Find where the given text appears and provide that cell's center as [x, y] coordinate. 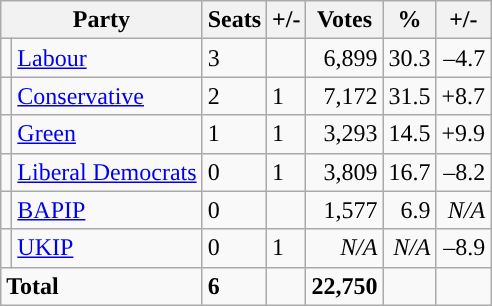
1,577 [344, 210]
UKIP [107, 248]
7,172 [344, 96]
31.5 [410, 96]
2 [234, 96]
22,750 [344, 286]
Green [107, 134]
16.7 [410, 172]
6,899 [344, 58]
14.5 [410, 134]
Labour [107, 58]
Seats [234, 20]
3,809 [344, 172]
6.9 [410, 210]
–8.9 [464, 248]
+9.9 [464, 134]
Party [102, 20]
–8.2 [464, 172]
3,293 [344, 134]
Conservative [107, 96]
3 [234, 58]
Votes [344, 20]
% [410, 20]
30.3 [410, 58]
6 [234, 286]
–4.7 [464, 58]
Total [102, 286]
Liberal Democrats [107, 172]
BAPIP [107, 210]
+8.7 [464, 96]
